Output the (X, Y) coordinate of the center of the cell containing the given text.  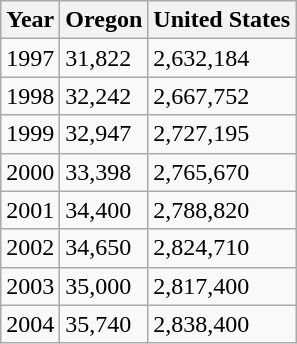
35,000 (104, 286)
2,824,710 (222, 248)
2,765,670 (222, 172)
2,667,752 (222, 96)
2000 (30, 172)
2003 (30, 286)
34,400 (104, 210)
1999 (30, 134)
2,788,820 (222, 210)
Oregon (104, 20)
2001 (30, 210)
United States (222, 20)
2,632,184 (222, 58)
Year (30, 20)
1997 (30, 58)
2,817,400 (222, 286)
1998 (30, 96)
34,650 (104, 248)
2,727,195 (222, 134)
2004 (30, 324)
2002 (30, 248)
33,398 (104, 172)
2,838,400 (222, 324)
31,822 (104, 58)
32,242 (104, 96)
35,740 (104, 324)
32,947 (104, 134)
